Identify which cell holds the provided text, then report its (X, Y) central coordinate. 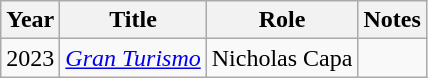
Notes (392, 20)
Role (282, 20)
Title (133, 20)
2023 (30, 58)
Nicholas Capa (282, 58)
Gran Turismo (133, 58)
Year (30, 20)
